Search for the cell housing the specified text and yield its (X, Y) center coordinate. 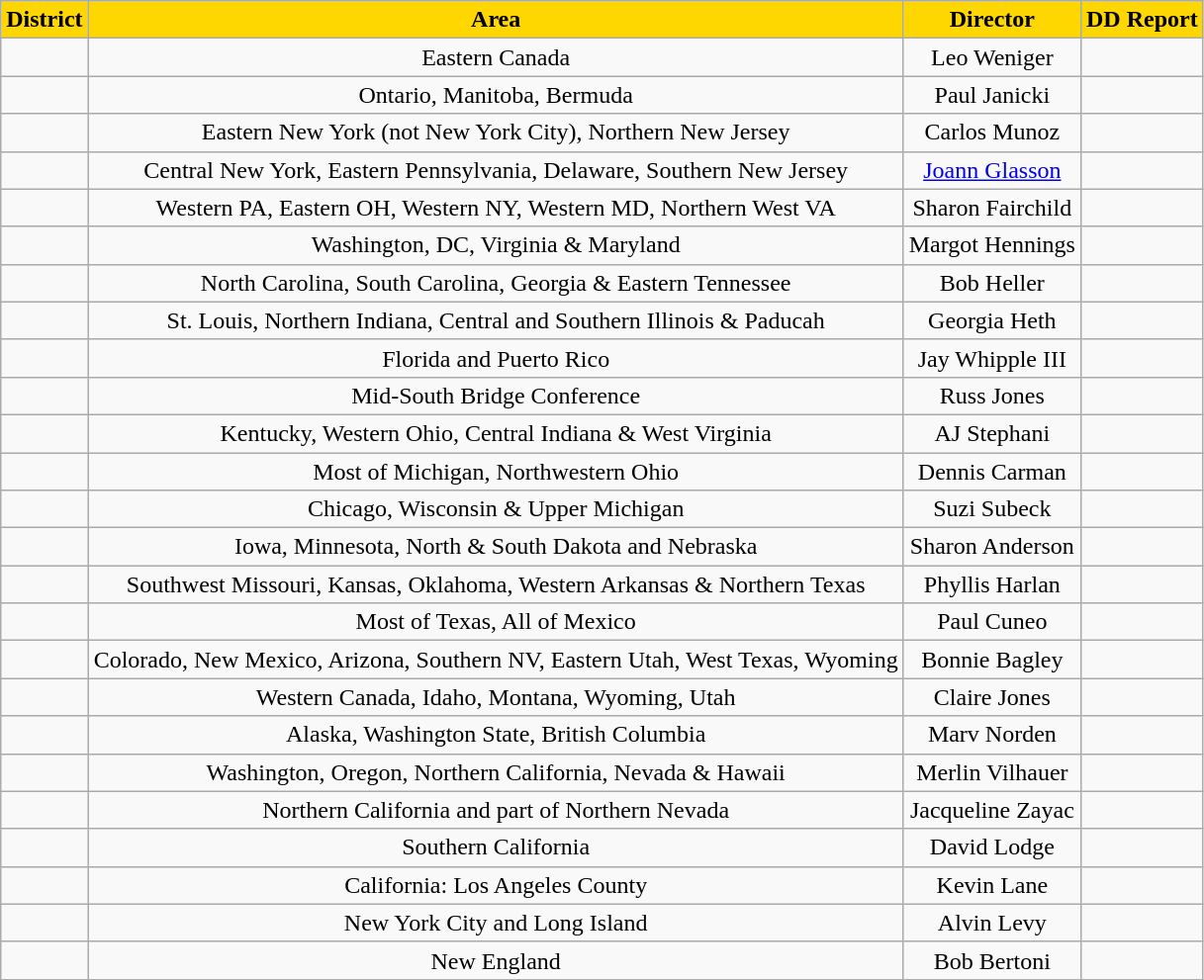
Jacqueline Zayac (991, 810)
New England (496, 960)
Russ Jones (991, 396)
New York City and Long Island (496, 923)
Central New York, Eastern Pennsylvania, Delaware, Southern New Jersey (496, 170)
Eastern New York (not New York City), Northern New Jersey (496, 133)
North Carolina, South Carolina, Georgia & Eastern Tennessee (496, 283)
AJ Stephani (991, 433)
Southwest Missouri, Kansas, Oklahoma, Western Arkansas & Northern Texas (496, 584)
Bonnie Bagley (991, 660)
Georgia Heth (991, 320)
Dennis Carman (991, 472)
California: Los Angeles County (496, 885)
Director (991, 20)
Margot Hennings (991, 245)
Kevin Lane (991, 885)
Most of Michigan, Northwestern Ohio (496, 472)
Mid-South Bridge Conference (496, 396)
Florida and Puerto Rico (496, 358)
Colorado, New Mexico, Arizona, Southern NV, Eastern Utah, West Texas, Wyoming (496, 660)
Sharon Anderson (991, 547)
Bob Bertoni (991, 960)
Washington, Oregon, Northern California, Nevada & Hawaii (496, 772)
Northern California and part of Northern Nevada (496, 810)
Bob Heller (991, 283)
Area (496, 20)
David Lodge (991, 847)
Suzi Subeck (991, 509)
Alaska, Washington State, British Columbia (496, 735)
District (45, 20)
Carlos Munoz (991, 133)
St. Louis, Northern Indiana, Central and Southern Illinois & Paducah (496, 320)
Alvin Levy (991, 923)
DD Report (1142, 20)
Claire Jones (991, 697)
Sharon Fairchild (991, 208)
Kentucky, Western Ohio, Central Indiana & West Virginia (496, 433)
Paul Cuneo (991, 622)
Chicago, Wisconsin & Upper Michigan (496, 509)
Washington, DC, Virginia & Maryland (496, 245)
Jay Whipple III (991, 358)
Phyllis Harlan (991, 584)
Ontario, Manitoba, Bermuda (496, 95)
Iowa, Minnesota, North & South Dakota and Nebraska (496, 547)
Joann Glasson (991, 170)
Merlin Vilhauer (991, 772)
Paul Janicki (991, 95)
Southern California (496, 847)
Eastern Canada (496, 57)
Most of Texas, All of Mexico (496, 622)
Leo Weniger (991, 57)
Western Canada, Idaho, Montana, Wyoming, Utah (496, 697)
Western PA, Eastern OH, Western NY, Western MD, Northern West VA (496, 208)
Marv Norden (991, 735)
